Output the (x, y) coordinate of the center of the cell containing the given text.  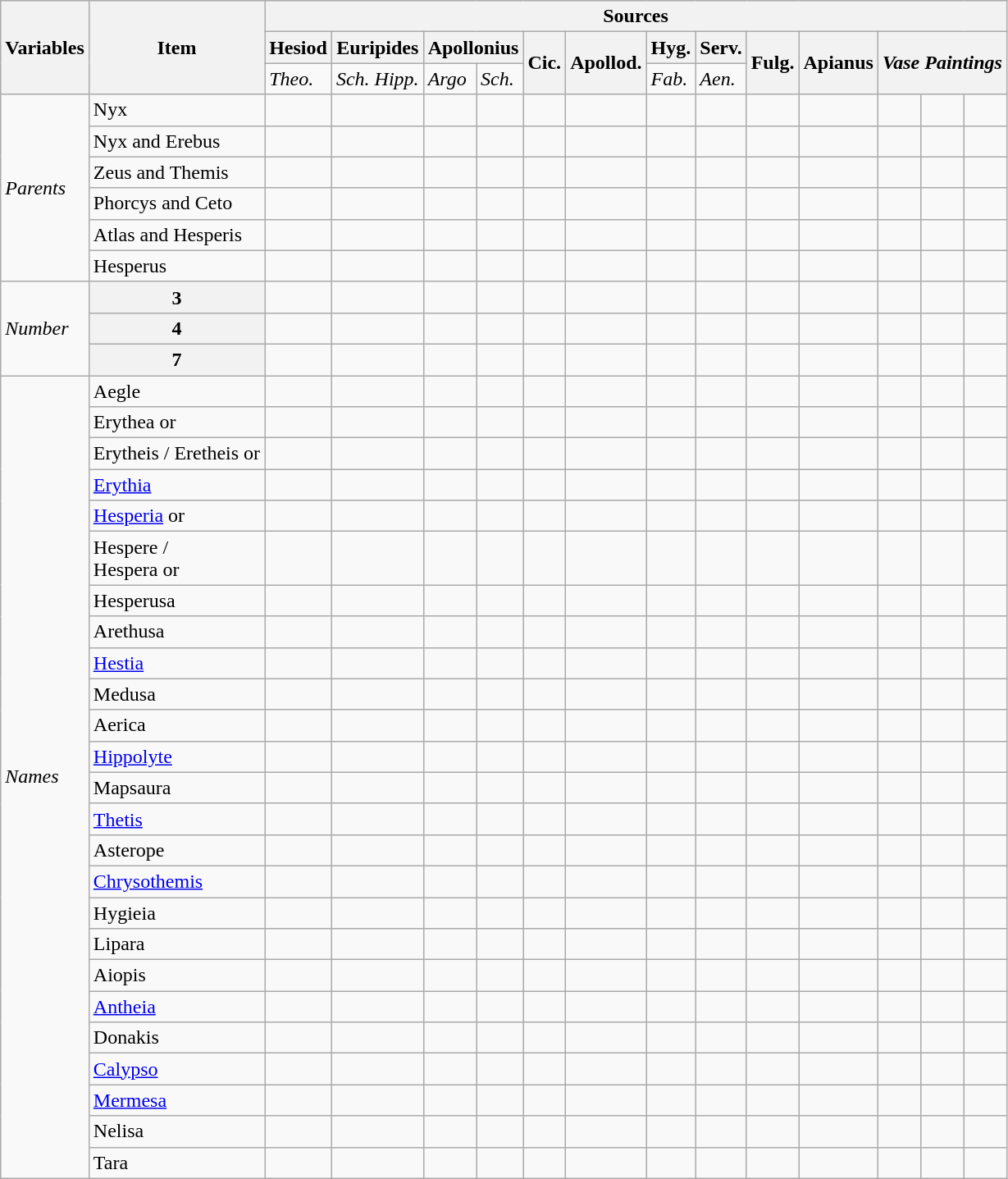
Names (45, 778)
Erythea or (176, 423)
Tara (176, 1163)
Aerica (176, 725)
Fulg. (773, 63)
Erythia (176, 485)
Medusa (176, 694)
Euripides (377, 48)
Donakis (176, 1038)
Hesperia or (176, 516)
Theo. (299, 79)
Apollod. (606, 63)
3 (176, 297)
Erytheis / Eretheis or (176, 454)
Hespere /Hespera or (176, 558)
Apollonius (473, 48)
Hygieia (176, 913)
Nyx (176, 110)
Sch. Hipp. (377, 79)
Aiopis (176, 976)
Lipara (176, 944)
Antheia (176, 1007)
Hesperus (176, 266)
Mermesa (176, 1100)
Calypso (176, 1069)
Variables (45, 48)
Phorcys and Ceto (176, 203)
Aegle (176, 391)
Arethusa (176, 632)
Sch. (500, 79)
Argo (449, 79)
Item (176, 48)
Hyg. (671, 48)
Vase Paintings (942, 63)
Atlas and Hesperis (176, 235)
Zeus and Themis (176, 172)
Fab. (671, 79)
Mapsaura (176, 788)
Chrysothemis (176, 881)
Cic. (545, 63)
Serv. (721, 48)
Nyx and Erebus (176, 141)
Hippolyte (176, 756)
Nelisa (176, 1131)
Thetis (176, 819)
Hesperusa (176, 601)
Apianus (838, 63)
Sources (636, 16)
Parents (45, 188)
Number (45, 328)
Hestia (176, 663)
7 (176, 359)
Asterope (176, 850)
Hesiod (299, 48)
Aen. (721, 79)
4 (176, 328)
